Search for the cell housing the specified text and yield its (x, y) center coordinate. 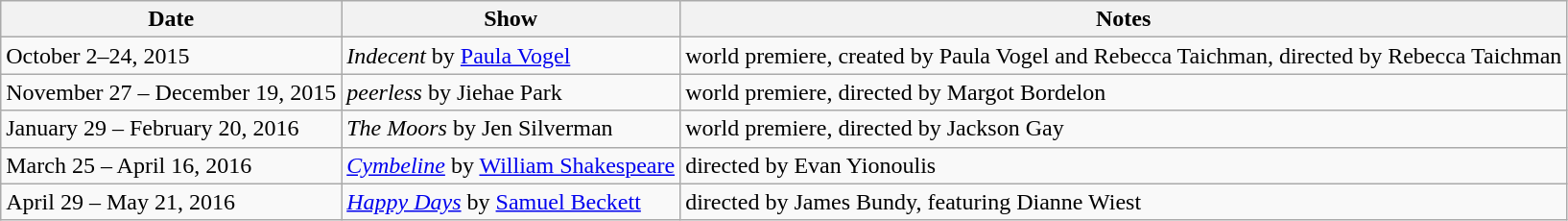
Show (511, 19)
November 27 – December 19, 2015 (171, 92)
directed by James Bundy, featuring Dianne Wiest (1124, 202)
Date (171, 19)
world premiere, created by Paula Vogel and Rebecca Taichman, directed by Rebecca Taichman (1124, 56)
The Moors by Jen Silverman (511, 129)
March 25 – April 16, 2016 (171, 165)
Cymbeline by William Shakespeare (511, 165)
world premiere, directed by Jackson Gay (1124, 129)
Indecent by Paula Vogel (511, 56)
April 29 – May 21, 2016 (171, 202)
directed by Evan Yionoulis (1124, 165)
peerless by Jiehae Park (511, 92)
January 29 – February 20, 2016 (171, 129)
Happy Days by Samuel Beckett (511, 202)
October 2–24, 2015 (171, 56)
world premiere, directed by Margot Bordelon (1124, 92)
Notes (1124, 19)
